Return the (x, y) coordinate for the center point of the cell that contains the specified text.  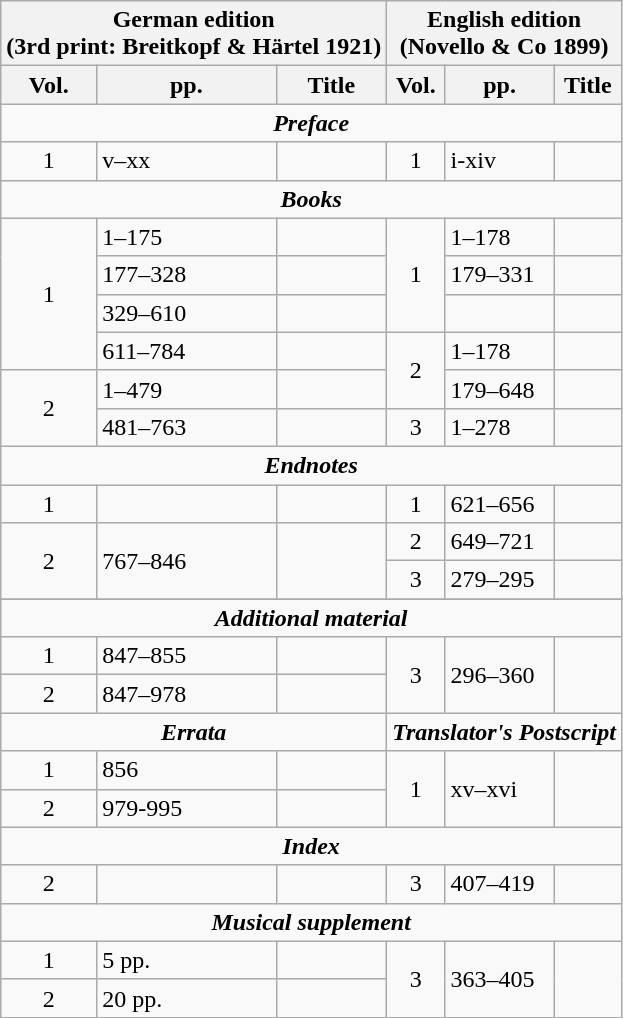
611–784 (186, 351)
Translator's Postscript (504, 732)
1–479 (186, 389)
xv–xvi (500, 789)
649–721 (500, 542)
1–278 (500, 427)
481–763 (186, 427)
5 pp. (186, 960)
English edition(Novello & Co 1899) (504, 34)
847–855 (186, 656)
279–295 (500, 580)
407–419 (500, 884)
329–610 (186, 313)
296–360 (500, 675)
621–656 (500, 503)
Errata (194, 732)
979-995 (186, 808)
20 pp. (186, 998)
177–328 (186, 275)
Books (312, 199)
v–xx (186, 161)
i-xiv (500, 161)
German edition(3rd print: Breitkopf & Härtel 1921) (194, 34)
Musical supplement (312, 922)
856 (186, 770)
Index (312, 846)
767–846 (186, 561)
Preface (312, 123)
179–331 (500, 275)
Endnotes (312, 465)
1–175 (186, 237)
Additional material (312, 618)
847–978 (186, 694)
363–405 (500, 979)
179–648 (500, 389)
